Capture the cell that displays the provided text and extract its [X, Y] central coordinate. 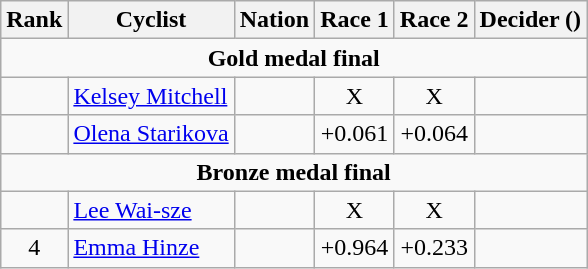
+0.064 [434, 134]
Nation [274, 20]
Olena Starikova [151, 134]
Cyclist [151, 20]
Emma Hinze [151, 248]
Race 2 [434, 20]
+0.233 [434, 248]
Rank [34, 20]
+0.061 [355, 134]
+0.964 [355, 248]
Race 1 [355, 20]
4 [34, 248]
Kelsey Mitchell [151, 96]
Bronze medal final [294, 172]
Decider () [530, 20]
Gold medal final [294, 58]
Lee Wai-sze [151, 210]
